Provide the [x, y] coordinate of the cell's center where the given text is located.  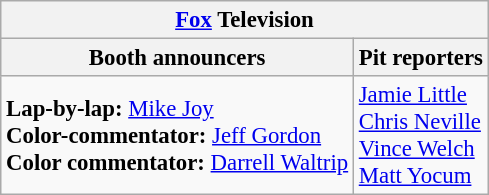
Lap-by-lap: Mike Joy Color-commentator: Jeff Gordon Color commentator: Darrell Waltrip [178, 136]
Jamie LittleChris NevilleVince WelchMatt Yocum [420, 136]
Booth announcers [178, 58]
Pit reporters [420, 58]
Fox Television [245, 20]
